Identify which cell holds the provided text, then report its (x, y) central coordinate. 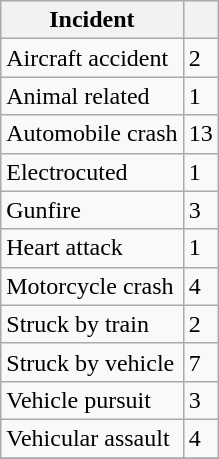
Struck by vehicle (92, 362)
Vehicular assault (92, 438)
Animal related (92, 96)
Motorcycle crash (92, 286)
Gunfire (92, 210)
7 (200, 362)
Struck by train (92, 324)
Incident (92, 20)
Electrocuted (92, 172)
13 (200, 134)
Automobile crash (92, 134)
Aircraft accident (92, 58)
Vehicle pursuit (92, 400)
Heart attack (92, 248)
